Identify which cell holds the provided text, then report its [X, Y] central coordinate. 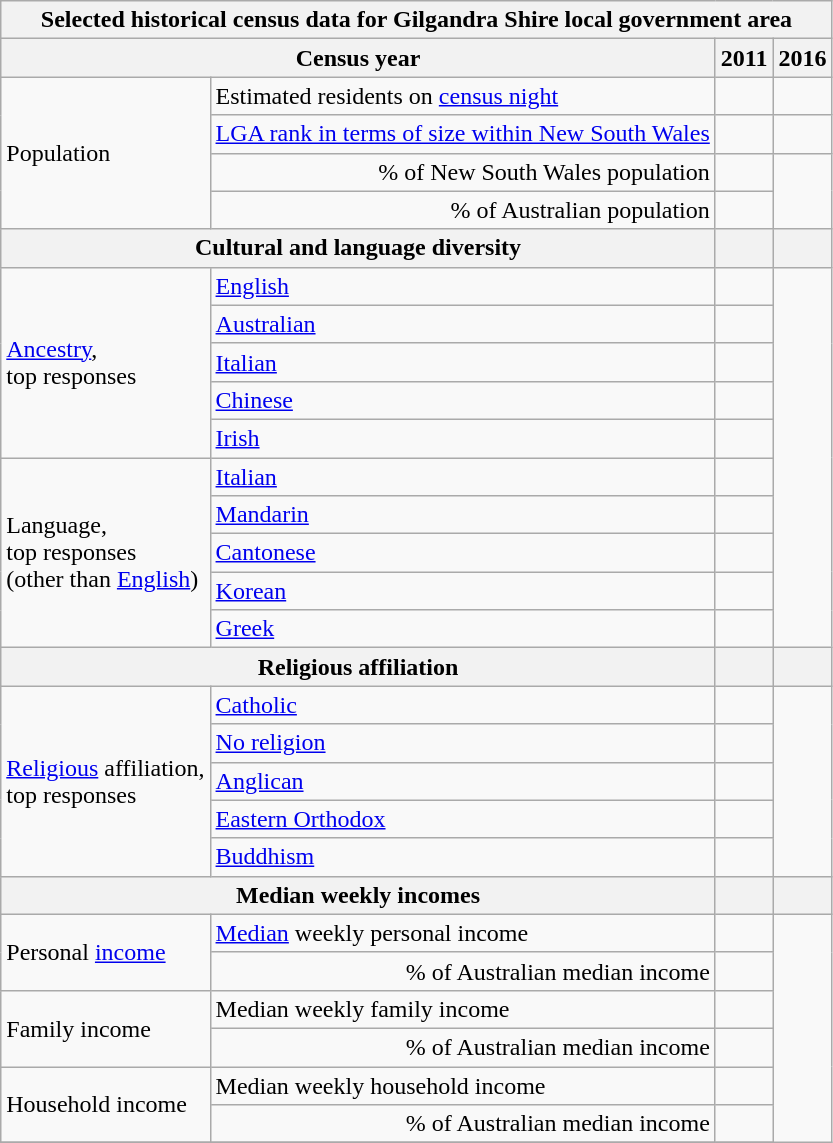
No religion [462, 743]
Catholic [462, 705]
Language,top responses(other than English) [106, 553]
Cultural and language diversity [358, 248]
Korean [462, 591]
Family income [106, 1028]
Greek [462, 629]
Median weekly personal income [462, 933]
Irish [462, 438]
Census year [358, 58]
Household income [106, 1104]
Population [106, 153]
Religious affiliation [358, 667]
Eastern Orthodox [462, 819]
Ancestry,top responses [106, 362]
English [462, 286]
LGA rank in terms of size within New South Wales [462, 134]
Median weekly family income [462, 1009]
Estimated residents on census night [462, 96]
Personal income [106, 952]
Anglican [462, 781]
Religious affiliation,top responses [106, 781]
Australian [462, 324]
Buddhism [462, 857]
2011 [744, 58]
Median weekly household income [462, 1085]
% of Australian population [462, 210]
Mandarin [462, 515]
2016 [802, 58]
Selected historical census data for Gilgandra Shire local government area [416, 20]
Cantonese [462, 553]
Median weekly incomes [358, 895]
% of New South Wales population [462, 172]
Chinese [462, 400]
